Pinpoint the cell where the given text exists, returning its [X, Y] midpoint coordinate. 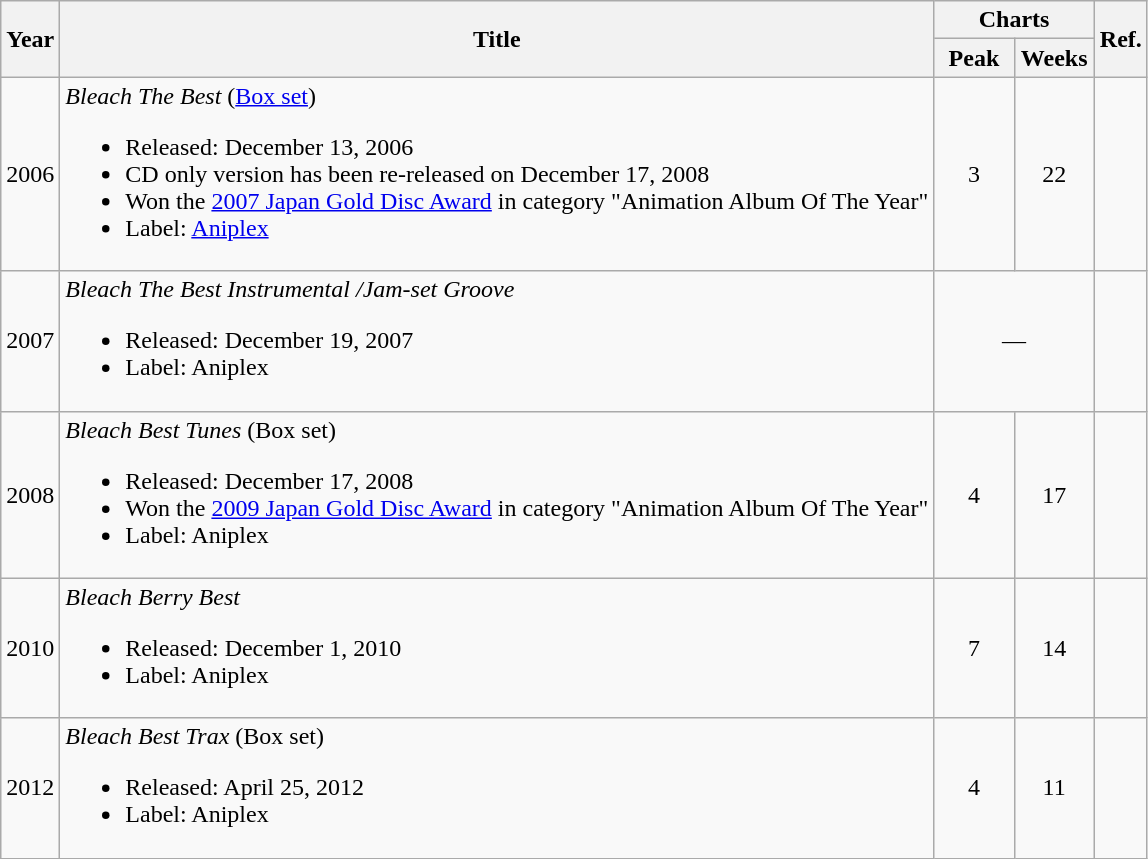
— [1014, 341]
11 [1054, 788]
Bleach Best Trax (Box set)Released: April 25, 2012Label: Aniplex [497, 788]
Bleach The Best Instrumental /Jam-set GrooveReleased: December 19, 2007Label: Aniplex [497, 341]
Weeks [1054, 58]
Title [497, 39]
Charts [1014, 20]
7 [974, 648]
14 [1054, 648]
3 [974, 174]
2008 [30, 494]
Bleach Best Tunes (Box set)Released: December 17, 2008Won the 2009 Japan Gold Disc Award in category "Animation Album Of The Year"Label: Aniplex [497, 494]
2012 [30, 788]
22 [1054, 174]
2006 [30, 174]
Bleach Berry BestReleased: December 1, 2010Label: Aniplex [497, 648]
Peak [974, 58]
Ref. [1120, 39]
2007 [30, 341]
2010 [30, 648]
Year [30, 39]
17 [1054, 494]
